Search for the cell housing the specified text and yield its (X, Y) center coordinate. 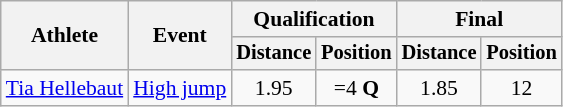
Event (180, 36)
Tia Hellebaut (64, 88)
1.85 (440, 88)
High jump (180, 88)
1.95 (274, 88)
Athlete (64, 36)
Final (480, 19)
=4 Q (356, 88)
12 (521, 88)
Qualification (314, 19)
